Return the (x, y) coordinate for the center point of the cell that contains the specified text.  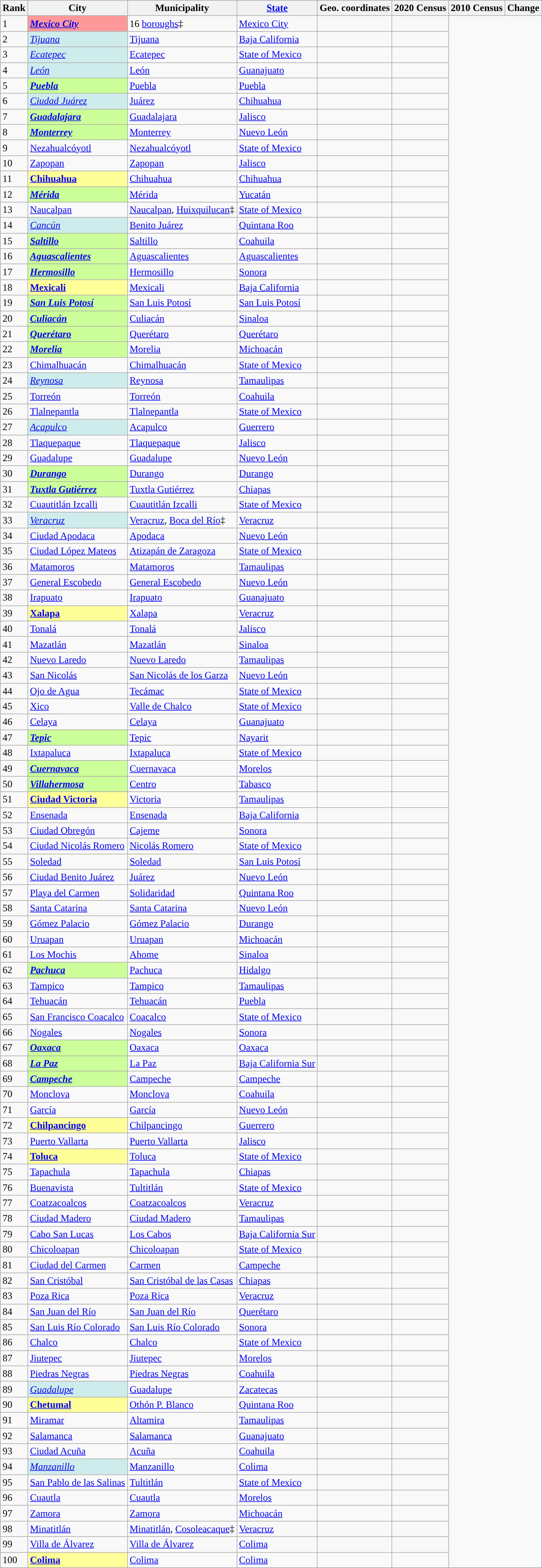
Coacalco (182, 1017)
San Cristóbal de las Casas (182, 1281)
Altamira (182, 1420)
17 (14, 272)
68 (14, 1063)
Ciudad Benito Juárez (77, 877)
90 (14, 1405)
Zacatecas (277, 1389)
Nicolás Romero (182, 846)
1 (14, 24)
Benito Juárez (182, 225)
59 (14, 923)
18 (14, 287)
6 (14, 101)
56 (14, 877)
94 (14, 1467)
37 (14, 582)
95 (14, 1482)
45 (14, 707)
22 (14, 349)
38 (14, 598)
43 (14, 675)
70 (14, 1094)
Carmen (182, 1265)
28 (14, 442)
Villahermosa (77, 784)
State (277, 8)
Yucatán (277, 194)
80 (14, 1250)
Naucalpan, Huixquilucan‡ (182, 210)
Othón P. Blanco (182, 1405)
36 (14, 567)
81 (14, 1265)
9 (14, 148)
71 (14, 1110)
31 (14, 489)
93 (14, 1451)
Atizapán de Zaragoza (182, 551)
26 (14, 411)
32 (14, 505)
64 (14, 1001)
77 (14, 1203)
4 (14, 70)
19 (14, 303)
57 (14, 892)
65 (14, 1017)
Tecámac (182, 691)
88 (14, 1374)
52 (14, 815)
24 (14, 380)
Playa del Carmen (77, 892)
85 (14, 1327)
62 (14, 970)
35 (14, 551)
Ciudad Acuña (77, 1451)
San Nicolás (77, 675)
City (77, 8)
16 boroughs‡ (182, 24)
25 (14, 396)
42 (14, 660)
10 (14, 163)
39 (14, 613)
55 (14, 861)
86 (14, 1343)
98 (14, 1529)
53 (14, 830)
3 (14, 55)
Centro (182, 784)
51 (14, 799)
Ahome (182, 955)
20 (14, 318)
46 (14, 722)
Cancún (77, 225)
27 (14, 427)
San Francisco Coacalco (77, 1017)
79 (14, 1234)
40 (14, 629)
Victoria (182, 799)
73 (14, 1141)
2020 Census (420, 8)
74 (14, 1156)
Cajeme (182, 830)
41 (14, 644)
Ciudad Victoria (77, 799)
Los Cabos (182, 1234)
14 (14, 225)
23 (14, 365)
Rank (14, 8)
Acuña (182, 1451)
Valle de Chalco (182, 707)
47 (14, 738)
49 (14, 769)
99 (14, 1544)
83 (14, 1296)
Ciudad Apodaca (77, 536)
50 (14, 784)
Xico (77, 707)
44 (14, 691)
29 (14, 458)
Apodaca (182, 536)
2010 Census (477, 8)
61 (14, 955)
Veracruz, Boca del Río‡ (182, 520)
58 (14, 908)
92 (14, 1435)
13 (14, 210)
100 (14, 1560)
78 (14, 1219)
30 (14, 474)
69 (14, 1079)
Ciudad Obregón (77, 830)
60 (14, 939)
Minatitlán (77, 1529)
Buenavista (77, 1188)
12 (14, 194)
15 (14, 241)
Municipality (182, 8)
21 (14, 334)
Ojo de Agua (77, 691)
Hidalgo (277, 970)
84 (14, 1312)
Miramar (77, 1420)
Cabo San Lucas (77, 1234)
8 (14, 132)
91 (14, 1420)
97 (14, 1513)
7 (14, 117)
San Nicolás de los Garza (182, 675)
96 (14, 1498)
66 (14, 1032)
Ciudad del Carmen (77, 1265)
Solidaridad (182, 892)
Minatitlán, Cosoleacaque‡ (182, 1529)
63 (14, 986)
33 (14, 520)
76 (14, 1188)
2 (14, 39)
54 (14, 846)
Geo. coordinates (355, 8)
Nayarit (277, 738)
72 (14, 1125)
89 (14, 1389)
11 (14, 179)
67 (14, 1048)
San Pablo de las Salinas (77, 1482)
87 (14, 1358)
Ciudad López Mateos (77, 551)
San Cristóbal (77, 1281)
34 (14, 536)
Ciudad Juárez (77, 101)
Change (523, 8)
Naucalpan (77, 210)
Chetumal (77, 1405)
Los Mochis (77, 955)
48 (14, 753)
75 (14, 1172)
5 (14, 86)
82 (14, 1281)
16 (14, 256)
Ciudad Nicolás Romero (77, 846)
Tabasco (277, 784)
